Find where the given text appears and provide that cell's center as [x, y] coordinate. 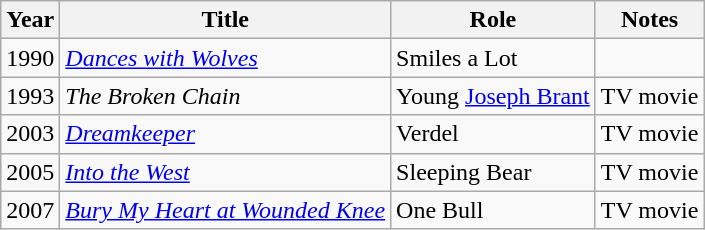
Role [494, 20]
Notes [650, 20]
One Bull [494, 210]
1990 [30, 58]
Young Joseph Brant [494, 96]
Sleeping Bear [494, 172]
The Broken Chain [226, 96]
Into the West [226, 172]
Title [226, 20]
Year [30, 20]
1993 [30, 96]
Dreamkeeper [226, 134]
2003 [30, 134]
Smiles a Lot [494, 58]
Dances with Wolves [226, 58]
2005 [30, 172]
2007 [30, 210]
Bury My Heart at Wounded Knee [226, 210]
Verdel [494, 134]
